Pinpoint the cell where the given text exists, returning its [X, Y] midpoint coordinate. 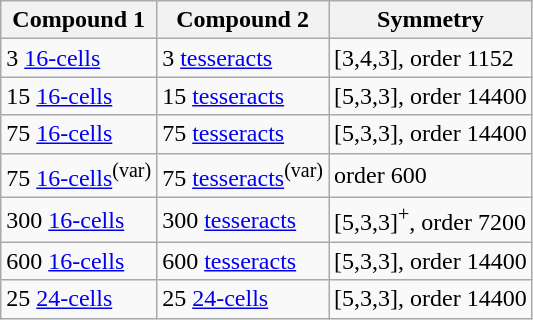
order 600 [431, 176]
75 tesseracts(var) [243, 176]
Symmetry [431, 20]
600 tesseracts [243, 261]
300 16-cells [79, 220]
75 16-cells(var) [79, 176]
3 tesseracts [243, 58]
75 tesseracts [243, 134]
Compound 1 [79, 20]
300 tesseracts [243, 220]
75 16-cells [79, 134]
Compound 2 [243, 20]
[5,3,3]+, order 7200 [431, 220]
15 16-cells [79, 96]
3 16-cells [79, 58]
600 16-cells [79, 261]
[3,4,3], order 1152 [431, 58]
15 tesseracts [243, 96]
